Extract the (x, y) coordinate from the center of the cell holding the provided text.  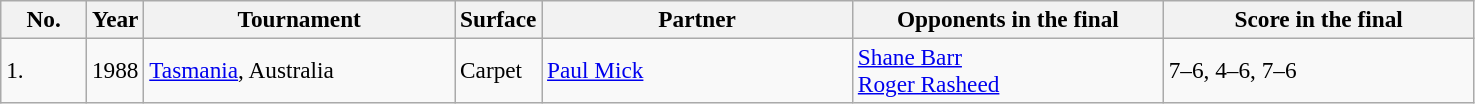
Year (116, 19)
Partner (698, 19)
7–6, 4–6, 7–6 (1318, 70)
Tasmania, Australia (300, 70)
Opponents in the final (1008, 19)
1988 (116, 70)
Tournament (300, 19)
Shane Barr Roger Rasheed (1008, 70)
Surface (498, 19)
1. (44, 70)
No. (44, 19)
Carpet (498, 70)
Paul Mick (698, 70)
Score in the final (1318, 19)
